Locate the cell with the specified text and output its [x, y] center coordinate. 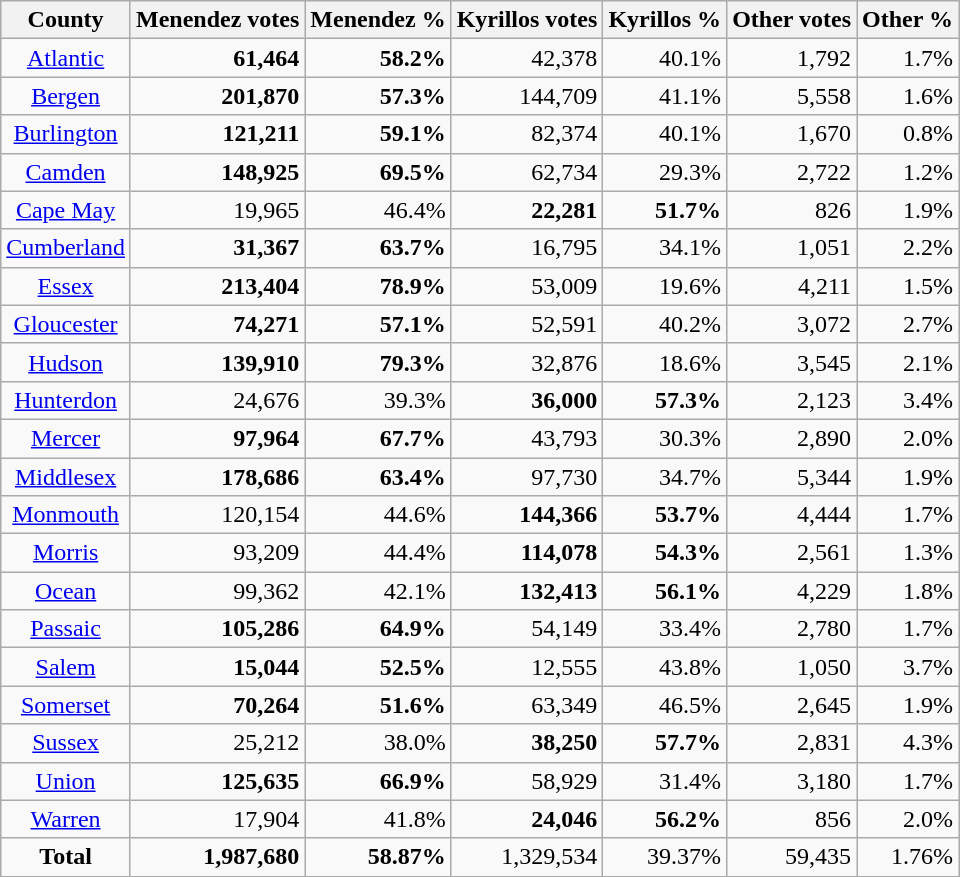
36,000 [527, 400]
4.3% [908, 743]
97,964 [217, 438]
2.1% [908, 362]
17,904 [217, 819]
1.76% [908, 857]
Hudson [66, 362]
132,413 [527, 591]
63,349 [527, 705]
1,050 [792, 667]
57.1% [378, 324]
2,123 [792, 400]
Other votes [792, 20]
3,180 [792, 781]
59,435 [792, 857]
1,051 [792, 248]
3.4% [908, 400]
856 [792, 819]
148,925 [217, 172]
121,211 [217, 134]
2.2% [908, 248]
Atlantic [66, 58]
139,910 [217, 362]
15,044 [217, 667]
4,211 [792, 286]
39.3% [378, 400]
1.3% [908, 553]
99,362 [217, 591]
Sussex [66, 743]
201,870 [217, 96]
52.5% [378, 667]
70,264 [217, 705]
Cape May [66, 210]
42,378 [527, 58]
51.6% [378, 705]
12,555 [527, 667]
62,734 [527, 172]
Kyrillos % [665, 20]
56.2% [665, 819]
24,676 [217, 400]
Camden [66, 172]
31,367 [217, 248]
42.1% [378, 591]
61,464 [217, 58]
53,009 [527, 286]
97,730 [527, 477]
46.5% [665, 705]
54,149 [527, 629]
59.1% [378, 134]
43,793 [527, 438]
125,635 [217, 781]
34.7% [665, 477]
2,780 [792, 629]
58,929 [527, 781]
2,722 [792, 172]
Salem [66, 667]
67.7% [378, 438]
40.2% [665, 324]
19.6% [665, 286]
144,366 [527, 515]
32,876 [527, 362]
Other % [908, 20]
41.8% [378, 819]
Burlington [66, 134]
105,286 [217, 629]
54.3% [665, 553]
144,709 [527, 96]
58.87% [378, 857]
79.3% [378, 362]
1.6% [908, 96]
Ocean [66, 591]
53.7% [665, 515]
78.9% [378, 286]
1.5% [908, 286]
5,344 [792, 477]
4,444 [792, 515]
3,072 [792, 324]
1,987,680 [217, 857]
57.7% [665, 743]
34.1% [665, 248]
5,558 [792, 96]
Monmouth [66, 515]
Cumberland [66, 248]
18.6% [665, 362]
Essex [66, 286]
93,209 [217, 553]
Bergen [66, 96]
82,374 [527, 134]
44.4% [378, 553]
29.3% [665, 172]
Union [66, 781]
19,965 [217, 210]
178,686 [217, 477]
2,645 [792, 705]
County [66, 20]
Kyrillos votes [527, 20]
2,831 [792, 743]
63.4% [378, 477]
Menendez % [378, 20]
1.8% [908, 591]
114,078 [527, 553]
51.7% [665, 210]
58.2% [378, 58]
Middlesex [66, 477]
41.1% [665, 96]
46.4% [378, 210]
120,154 [217, 515]
Somerset [66, 705]
3.7% [908, 667]
Hunterdon [66, 400]
Gloucester [66, 324]
1,329,534 [527, 857]
1.2% [908, 172]
1,670 [792, 134]
0.8% [908, 134]
69.5% [378, 172]
16,795 [527, 248]
826 [792, 210]
2,890 [792, 438]
66.9% [378, 781]
31.4% [665, 781]
Warren [66, 819]
44.6% [378, 515]
38.0% [378, 743]
74,271 [217, 324]
213,404 [217, 286]
56.1% [665, 591]
1,792 [792, 58]
24,046 [527, 819]
Mercer [66, 438]
25,212 [217, 743]
3,545 [792, 362]
64.9% [378, 629]
Morris [66, 553]
38,250 [527, 743]
22,281 [527, 210]
63.7% [378, 248]
4,229 [792, 591]
Total [66, 857]
39.37% [665, 857]
Passaic [66, 629]
43.8% [665, 667]
52,591 [527, 324]
30.3% [665, 438]
33.4% [665, 629]
2.7% [908, 324]
2,561 [792, 553]
Menendez votes [217, 20]
